Return (X, Y) of the center of cell containing provided text 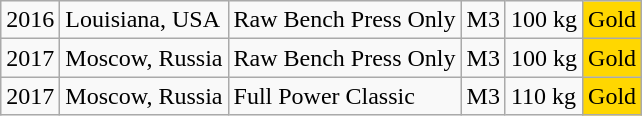
Louisiana, USA (144, 20)
110 kg (544, 96)
Full Power Classic (344, 96)
2016 (30, 20)
